Find where the given text appears and provide that cell's center as (X, Y) coordinate. 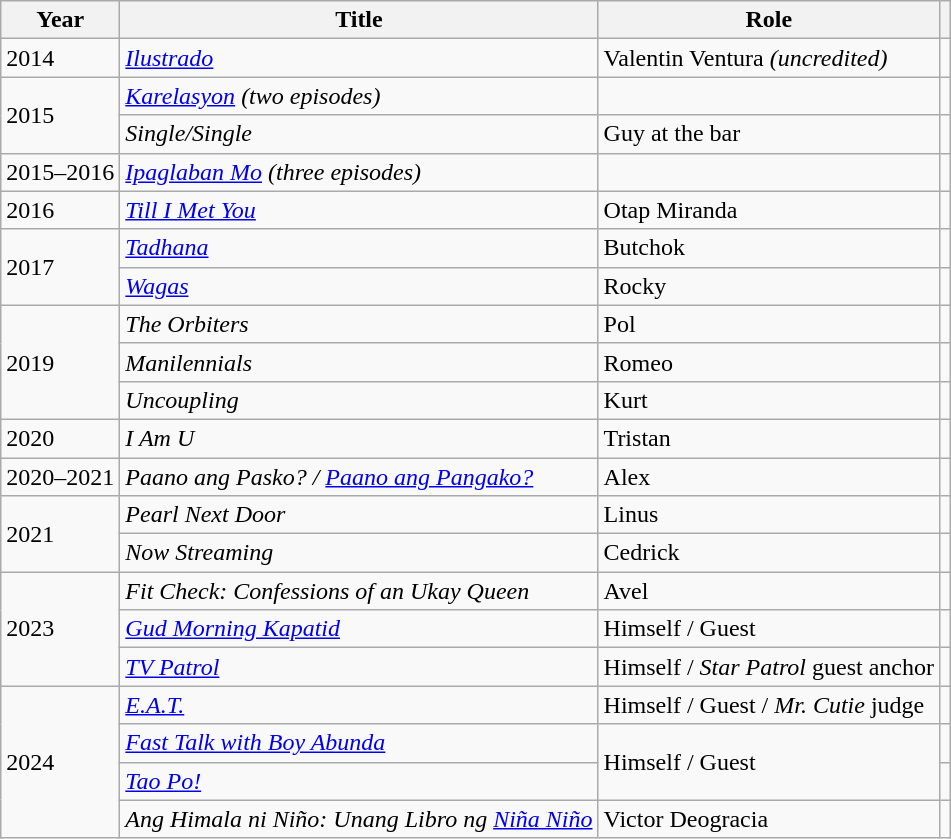
Valentin Ventura (uncredited) (768, 58)
Linus (768, 515)
2020–2021 (60, 477)
2017 (60, 267)
Pol (768, 324)
Alex (768, 477)
Now Streaming (359, 553)
Avel (768, 591)
2015–2016 (60, 172)
2019 (60, 362)
Manilennials (359, 362)
Romeo (768, 362)
Ipaglaban Mo (three episodes) (359, 172)
I Am U (359, 438)
2016 (60, 210)
Uncoupling (359, 400)
Victor Deogracia (768, 819)
Himself / Star Patrol guest anchor (768, 667)
Ang Himala ni Niño: Unang Libro ng Niña Niño (359, 819)
Fast Talk with Boy Abunda (359, 743)
Tao Po! (359, 781)
Role (768, 20)
E.A.T. (359, 705)
Till I Met You (359, 210)
2020 (60, 438)
Otap Miranda (768, 210)
TV Patrol (359, 667)
2014 (60, 58)
Rocky (768, 286)
Wagas (359, 286)
Guy at the bar (768, 134)
Himself / Guest / Mr. Cutie judge (768, 705)
Single/Single (359, 134)
2023 (60, 629)
Title (359, 20)
Tadhana (359, 248)
Year (60, 20)
Tristan (768, 438)
Ilustrado (359, 58)
2024 (60, 762)
2015 (60, 115)
Fit Check: Confessions of an Ukay Queen (359, 591)
2021 (60, 534)
Karelasyon (two episodes) (359, 96)
Butchok (768, 248)
Cedrick (768, 553)
Kurt (768, 400)
Pearl Next Door (359, 515)
Gud Morning Kapatid (359, 629)
The Orbiters (359, 324)
Paano ang Pasko? / Paano ang Pangako? (359, 477)
